From the cell containing the given text, extract its center point as [X, Y] coordinate. 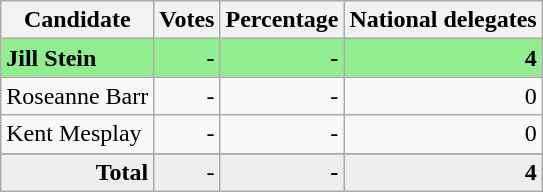
Votes [187, 20]
Roseanne Barr [78, 96]
Percentage [282, 20]
Total [78, 172]
Jill Stein [78, 58]
National delegates [443, 20]
Candidate [78, 20]
Kent Mesplay [78, 134]
